From the cell containing the given text, extract its center point as [X, Y] coordinate. 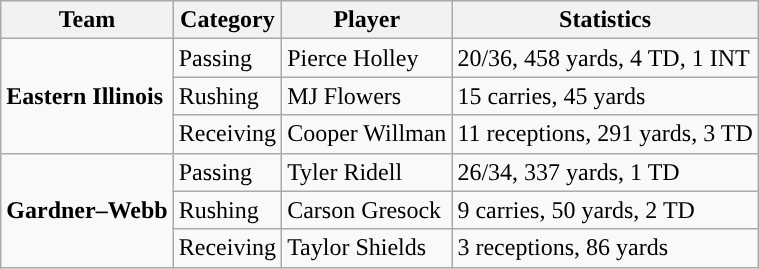
Taylor Shields [367, 248]
9 carries, 50 yards, 2 TD [605, 210]
Eastern Illinois [87, 96]
Team [87, 20]
Statistics [605, 20]
20/36, 458 yards, 4 TD, 1 INT [605, 58]
26/34, 337 yards, 1 TD [605, 172]
Category [227, 20]
Cooper Willman [367, 134]
15 carries, 45 yards [605, 96]
Tyler Ridell [367, 172]
Carson Gresock [367, 210]
Gardner–Webb [87, 210]
Pierce Holley [367, 58]
3 receptions, 86 yards [605, 248]
MJ Flowers [367, 96]
11 receptions, 291 yards, 3 TD [605, 134]
Player [367, 20]
